For the text-containing cell, return its midpoint in [X, Y] coordinate format. 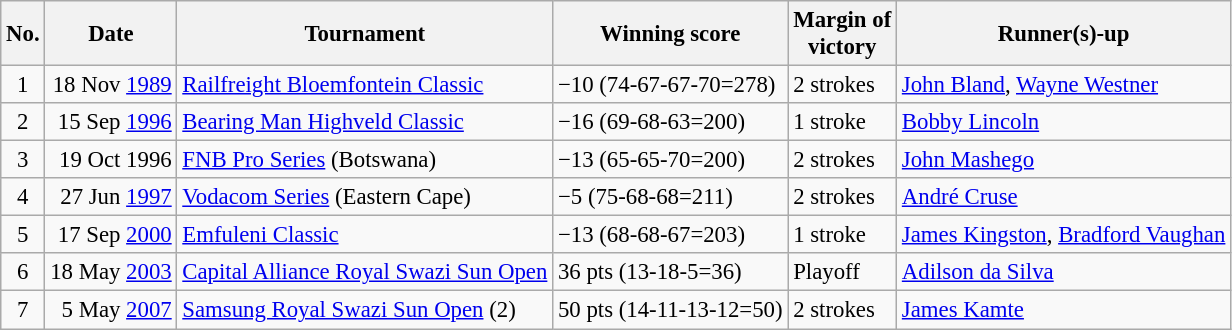
John Mashego [1064, 160]
5 [23, 235]
Runner(s)-up [1064, 34]
50 pts (14-11-13-12=50) [670, 310]
Date [111, 34]
7 [23, 310]
Emfuleni Classic [365, 235]
6 [23, 273]
Railfreight Bloemfontein Classic [365, 85]
Vodacom Series (Eastern Cape) [365, 197]
3 [23, 160]
FNB Pro Series (Botswana) [365, 160]
4 [23, 197]
−5 (75-68-68=211) [670, 197]
Margin ofvictory [842, 34]
19 Oct 1996 [111, 160]
Bobby Lincoln [1064, 122]
18 Nov 1989 [111, 85]
1 [23, 85]
−10 (74-67-67-70=278) [670, 85]
−13 (68-68-67=203) [670, 235]
Bearing Man Highveld Classic [365, 122]
5 May 2007 [111, 310]
27 Jun 1997 [111, 197]
2 [23, 122]
John Bland, Wayne Westner [1064, 85]
Winning score [670, 34]
−16 (69-68-63=200) [670, 122]
Tournament [365, 34]
James Kamte [1064, 310]
−13 (65-65-70=200) [670, 160]
André Cruse [1064, 197]
No. [23, 34]
Capital Alliance Royal Swazi Sun Open [365, 273]
15 Sep 1996 [111, 122]
Adilson da Silva [1064, 273]
17 Sep 2000 [111, 235]
Samsung Royal Swazi Sun Open (2) [365, 310]
18 May 2003 [111, 273]
James Kingston, Bradford Vaughan [1064, 235]
Playoff [842, 273]
36 pts (13-18-5=36) [670, 273]
